Search for the cell housing the specified text and yield its (x, y) center coordinate. 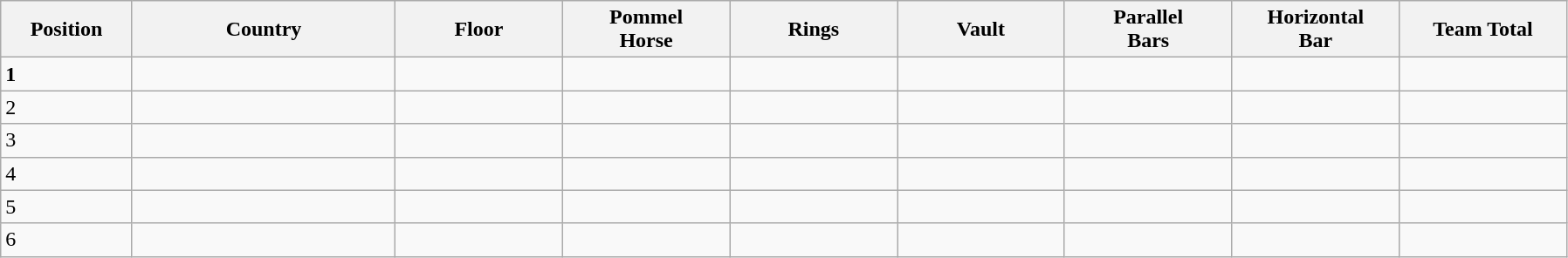
5 (66, 207)
PommelHorse (646, 30)
3 (66, 140)
1 (66, 74)
Position (66, 30)
Team Total (1483, 30)
Country (264, 30)
HorizontalBar (1316, 30)
2 (66, 107)
Floor (479, 30)
6 (66, 240)
4 (66, 173)
Vault (981, 30)
Rings (814, 30)
ParallelBars (1148, 30)
